Pinpoint the cell where the given text exists, returning its (X, Y) midpoint coordinate. 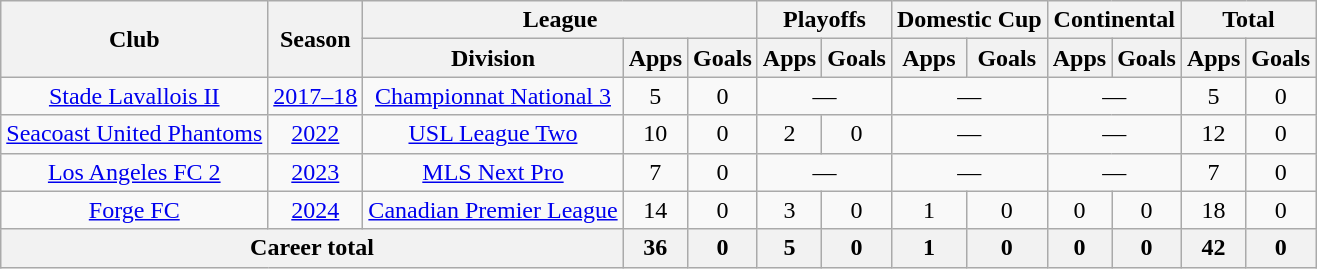
Division (493, 58)
Championnat National 3 (493, 96)
Forge FC (134, 210)
MLS Next Pro (493, 172)
14 (655, 210)
League (560, 20)
Los Angeles FC 2 (134, 172)
2017–18 (316, 96)
18 (1213, 210)
Season (316, 39)
2 (789, 134)
Club (134, 39)
12 (1213, 134)
Stade Lavallois II (134, 96)
Continental (1114, 20)
2023 (316, 172)
10 (655, 134)
36 (655, 248)
Seacoast United Phantoms (134, 134)
3 (789, 210)
Domestic Cup (969, 20)
Career total (312, 248)
Playoffs (824, 20)
42 (1213, 248)
2024 (316, 210)
Canadian Premier League (493, 210)
Total (1248, 20)
2022 (316, 134)
USL League Two (493, 134)
